Provide the [X, Y] coordinate of the cell's center where the given text is located.  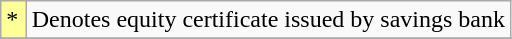
Denotes equity certificate issued by savings bank [268, 20]
* [14, 20]
